Return [x, y] of the center of cell containing provided text 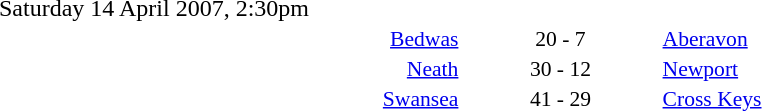
20 - 7 [560, 38]
30 - 12 [560, 68]
